Detect which cell encompasses the target text, then output its (x, y) center coordinate. 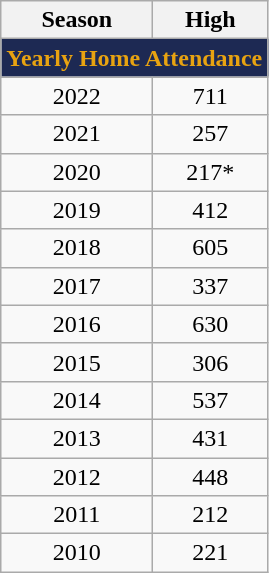
448 (210, 477)
2019 (77, 210)
221 (210, 553)
431 (210, 438)
2013 (77, 438)
711 (210, 96)
2022 (77, 96)
Season (77, 20)
605 (210, 248)
2015 (77, 362)
High (210, 20)
337 (210, 286)
217* (210, 172)
Yearly Home Attendance (134, 58)
2016 (77, 324)
412 (210, 210)
2014 (77, 400)
2021 (77, 134)
2010 (77, 553)
257 (210, 134)
2011 (77, 515)
2017 (77, 286)
212 (210, 515)
537 (210, 400)
2012 (77, 477)
630 (210, 324)
306 (210, 362)
2018 (77, 248)
2020 (77, 172)
